Pinpoint the cell where the given text exists, returning its [x, y] midpoint coordinate. 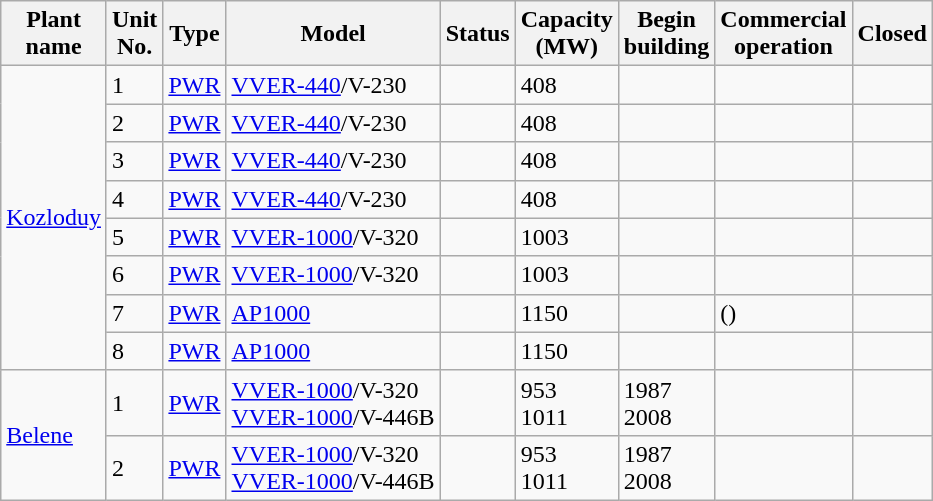
5 [134, 237]
UnitNo. [134, 34]
Type [194, 34]
4 [134, 199]
3 [134, 161]
6 [134, 275]
() [784, 313]
7 [134, 313]
Commercialoperation [784, 34]
Beginbuilding [666, 34]
Status [478, 34]
Plantname [54, 34]
8 [134, 351]
Capacity(MW) [566, 34]
Kozloduy [54, 218]
Closed [892, 34]
Model [333, 34]
Belene [54, 435]
